Return the (X, Y) coordinate for the center point of the cell that contains the specified text.  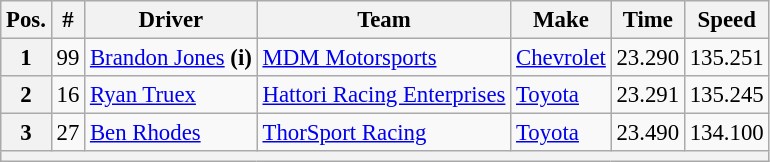
135.251 (726, 58)
Ryan Truex (172, 95)
Chevrolet (561, 58)
Brandon Jones (i) (172, 58)
3 (26, 133)
99 (68, 58)
Speed (726, 20)
134.100 (726, 133)
23.291 (648, 95)
23.290 (648, 58)
# (68, 20)
Hattori Racing Enterprises (384, 95)
135.245 (726, 95)
Ben Rhodes (172, 133)
Pos. (26, 20)
1 (26, 58)
MDM Motorsports (384, 58)
23.490 (648, 133)
Make (561, 20)
Driver (172, 20)
Team (384, 20)
16 (68, 95)
27 (68, 133)
2 (26, 95)
Time (648, 20)
ThorSport Racing (384, 133)
